Search for the cell housing the specified text and yield its (X, Y) center coordinate. 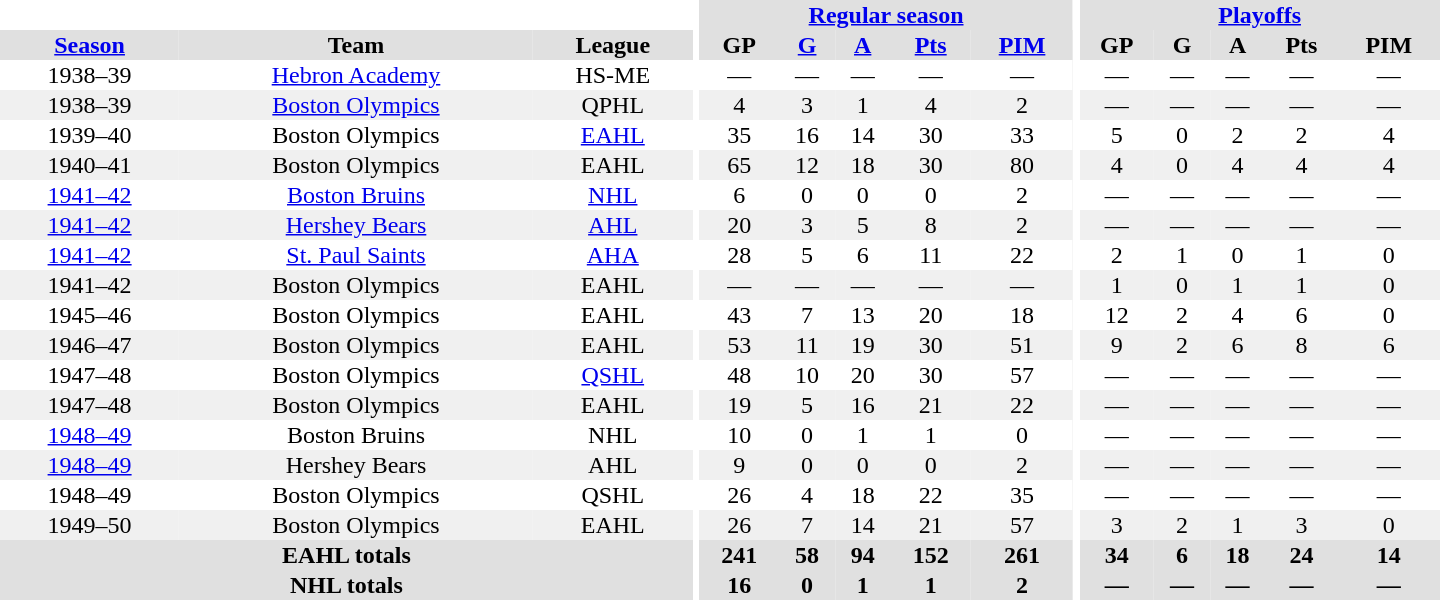
QPHL (613, 105)
HS-ME (613, 75)
33 (1022, 135)
Playoffs (1260, 15)
1940–41 (90, 165)
152 (931, 555)
65 (739, 165)
80 (1022, 165)
51 (1022, 345)
St. Paul Saints (356, 255)
1949–50 (90, 525)
Hebron Academy (356, 75)
13 (863, 315)
53 (739, 345)
48 (739, 375)
261 (1022, 555)
1945–46 (90, 315)
NHL totals (346, 585)
1939–40 (90, 135)
34 (1116, 555)
AHA (613, 255)
Regular season (886, 15)
24 (1301, 555)
43 (739, 315)
28 (739, 255)
League (613, 45)
EAHL totals (346, 555)
1946–47 (90, 345)
58 (807, 555)
Season (90, 45)
Team (356, 45)
241 (739, 555)
94 (863, 555)
